Extract the [X, Y] coordinate from the center of the cell holding the provided text.  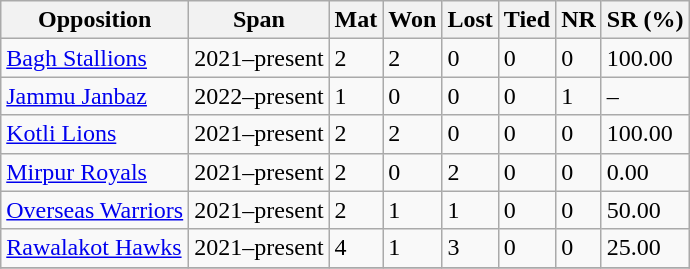
0.00 [645, 172]
Tied [526, 20]
– [645, 96]
Overseas Warriors [95, 210]
Opposition [95, 20]
Jammu Janbaz [95, 96]
50.00 [645, 210]
3 [470, 248]
2022–present [259, 96]
Won [412, 20]
Span [259, 20]
Rawalakot Hawks [95, 248]
Kotli Lions [95, 134]
Bagh Stallions [95, 58]
Mat [356, 20]
4 [356, 248]
SR (%) [645, 20]
25.00 [645, 248]
Lost [470, 20]
NR [579, 20]
Mirpur Royals [95, 172]
